Detect which cell encompasses the target text, then output its [X, Y] center coordinate. 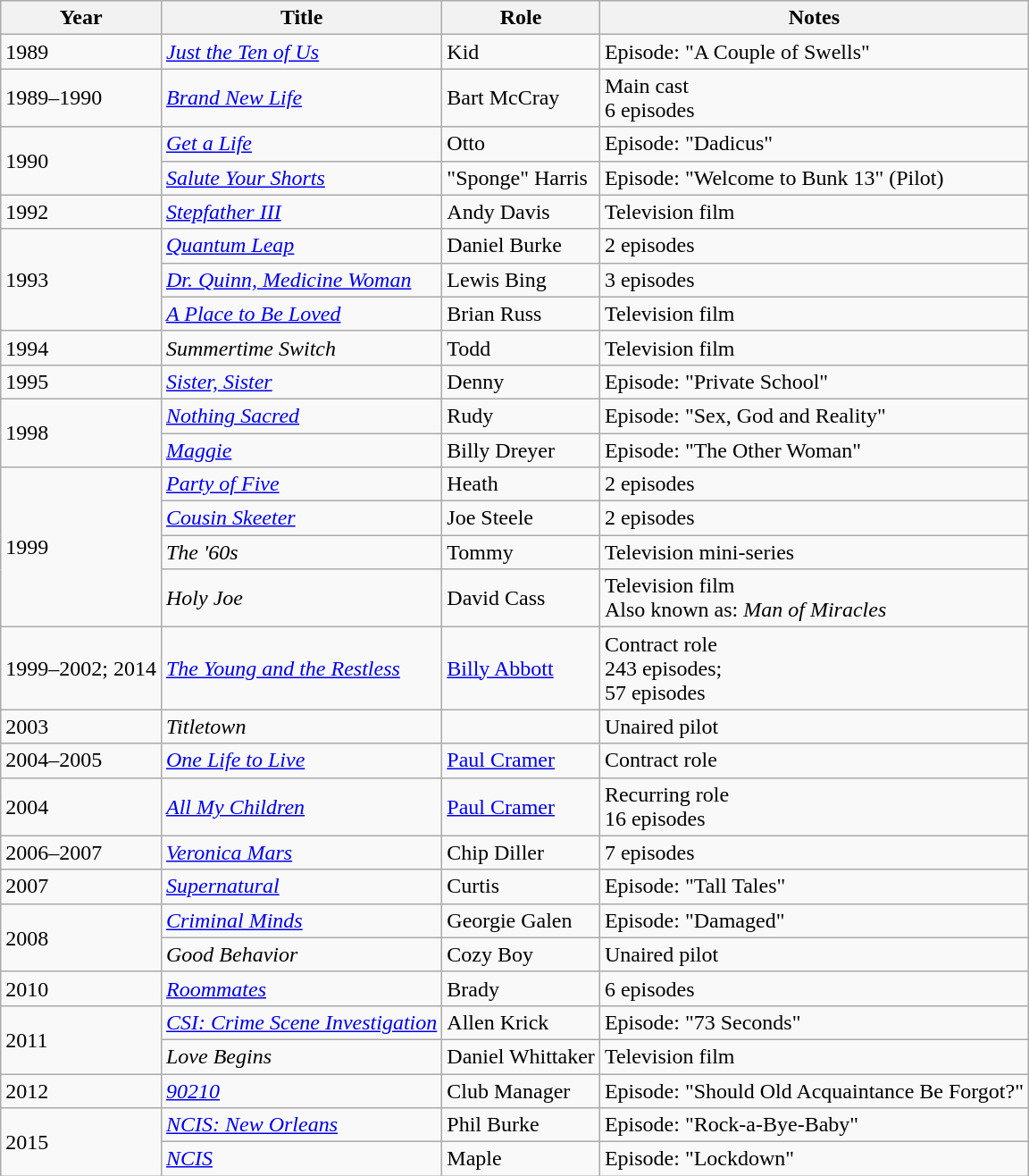
Roommates [301, 988]
Denny [522, 382]
Recurring role16 episodes [814, 806]
Billy Dreyer [522, 449]
Main cast6 episodes [814, 98]
Just the Ten of Us [301, 52]
Episode: "Should Old Acquaintance Be Forgot?" [814, 1091]
Club Manager [522, 1091]
All My Children [301, 806]
Brian Russ [522, 314]
Heath [522, 484]
Episode: "Damaged" [814, 920]
Veronica Mars [301, 853]
Episode: "Tall Tales" [814, 886]
Episode: "Sex, God and Reality" [814, 416]
2006–2007 [81, 853]
Lewis Bing [522, 280]
Stepfather III [301, 212]
2010 [81, 988]
Notes [814, 18]
1993 [81, 280]
Party of Five [301, 484]
2012 [81, 1091]
Maggie [301, 449]
One Life to Live [301, 760]
Daniel Whittaker [522, 1056]
NCIS [301, 1159]
Otto [522, 144]
Episode: "Rock-a-Bye-Baby" [814, 1125]
Brady [522, 988]
Television filmAlso known as: Man of Miracles [814, 599]
Daniel Burke [522, 246]
Love Begins [301, 1056]
Supernatural [301, 886]
NCIS: New Orleans [301, 1125]
Phil Burke [522, 1125]
Maple [522, 1159]
Tommy [522, 552]
Cousin Skeeter [301, 518]
Episode: "Dadicus" [814, 144]
Contract role [814, 760]
Criminal Minds [301, 920]
1999 [81, 547]
Andy Davis [522, 212]
6 episodes [814, 988]
Allen Krick [522, 1022]
Good Behavior [301, 954]
1989–1990 [81, 98]
David Cass [522, 599]
Rudy [522, 416]
The Young and the Restless [301, 668]
Television mini-series [814, 552]
Brand New Life [301, 98]
Titletown [301, 727]
1999–2002; 2014 [81, 668]
Sister, Sister [301, 382]
Contract role243 episodes;57 episodes [814, 668]
Billy Abbott [522, 668]
Georgie Galen [522, 920]
A Place to Be Loved [301, 314]
2004–2005 [81, 760]
Joe Steele [522, 518]
Get a Life [301, 144]
2003 [81, 727]
Quantum Leap [301, 246]
Episode: "73 Seconds" [814, 1022]
Episode: "Private School" [814, 382]
Episode: "A Couple of Swells" [814, 52]
1989 [81, 52]
Dr. Quinn, Medicine Woman [301, 280]
1990 [81, 161]
Summertime Switch [301, 348]
Episode: "Lockdown" [814, 1159]
3 episodes [814, 280]
2007 [81, 886]
Chip Diller [522, 853]
2004 [81, 806]
Curtis [522, 886]
Episode: "The Other Woman" [814, 449]
Holy Joe [301, 599]
Kid [522, 52]
1994 [81, 348]
2008 [81, 937]
The '60s [301, 552]
CSI: Crime Scene Investigation [301, 1022]
7 episodes [814, 853]
1998 [81, 433]
Episode: "Welcome to Bunk 13" (Pilot) [814, 178]
1995 [81, 382]
Nothing Sacred [301, 416]
"Sponge" Harris [522, 178]
2015 [81, 1142]
Role [522, 18]
90210 [301, 1091]
Cozy Boy [522, 954]
Bart McCray [522, 98]
1992 [81, 212]
Salute Your Shorts [301, 178]
Title [301, 18]
2011 [81, 1039]
Todd [522, 348]
Year [81, 18]
